Return the [X, Y] coordinate for the center point of the cell that contains the specified text.  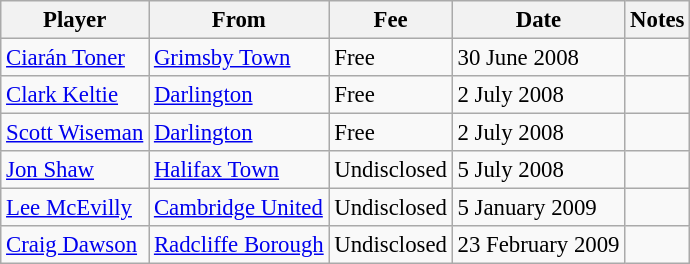
Radcliffe Borough [239, 245]
5 July 2008 [538, 170]
Lee McEvilly [75, 208]
23 February 2009 [538, 245]
Cambridge United [239, 208]
From [239, 20]
Fee [390, 20]
Notes [658, 20]
Ciarán Toner [75, 58]
Grimsby Town [239, 58]
Date [538, 20]
Craig Dawson [75, 245]
30 June 2008 [538, 58]
Jon Shaw [75, 170]
Halifax Town [239, 170]
Scott Wiseman [75, 133]
5 January 2009 [538, 208]
Clark Keltie [75, 95]
Player [75, 20]
